Output the [X, Y] coordinate of the center of the cell containing the given text.  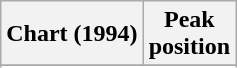
Chart (1994) [72, 34]
Peakposition [189, 34]
